Locate the cell with the specified text and output its [X, Y] center coordinate. 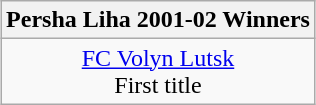
Persha Liha 2001-02 Winners [158, 20]
FC Volyn LutskFirst title [158, 72]
